From the cell containing the given text, extract its center point as [X, Y] coordinate. 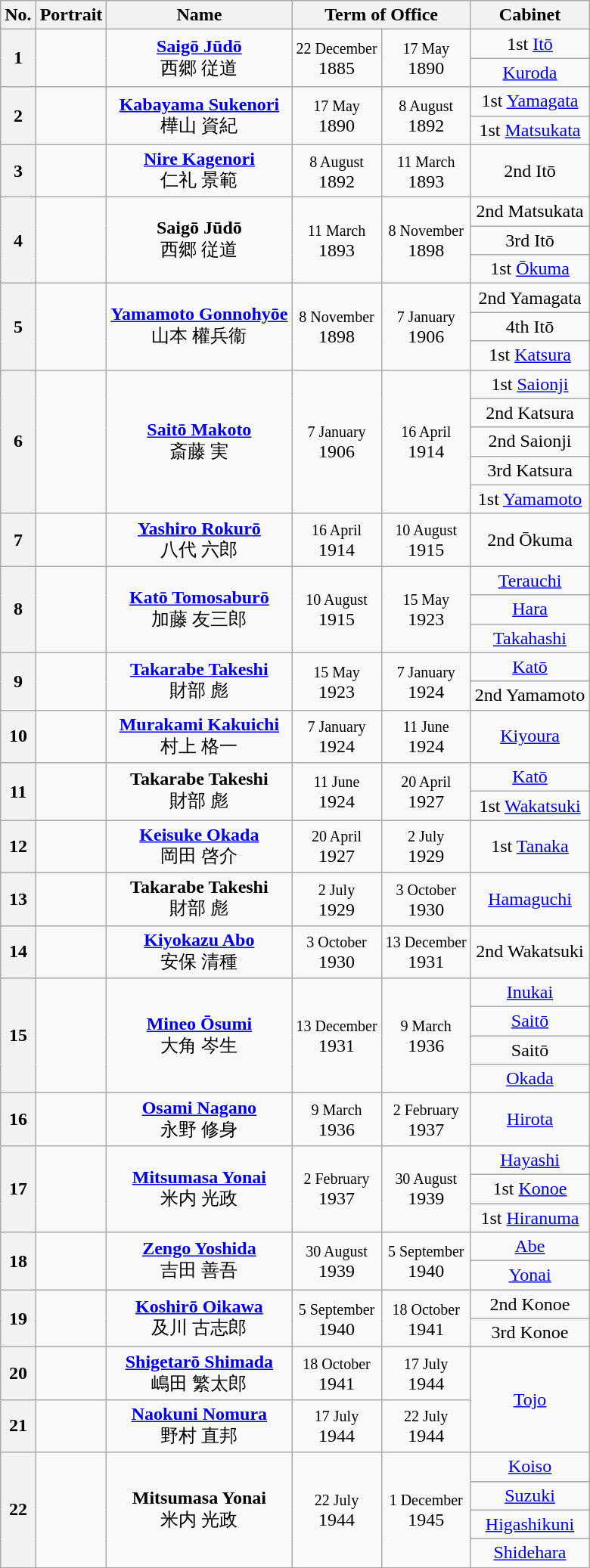
Kuroda [529, 73]
Kiyokazu Abo安保 清種 [200, 952]
1 [18, 58]
Suzuki [529, 1495]
19 [18, 1319]
Murakami Kakuichi村上 格一 [200, 736]
Koshirō Oikawa及川 古志郎 [200, 1319]
9 [18, 681]
22 [18, 1510]
Cabinet [529, 15]
Keisuke Okada岡田 啓介 [200, 847]
4 [18, 240]
Yamamoto Gonnohyōe山本 權兵衞 [200, 327]
12 [18, 847]
21 [18, 1426]
Hayashi [529, 1160]
14 [18, 952]
3rd Katsura [529, 470]
5 [18, 327]
3rd Itō [529, 240]
2nd Matsukata [529, 212]
Shigetarō Shimada嶋田 繁太郎 [200, 1374]
Abe [529, 1247]
2nd Wakatsuki [529, 952]
Name [200, 15]
1st Wakatsuki [529, 806]
6 [18, 442]
Inukai [529, 993]
1st Saionji [529, 384]
Katō Tomosaburō加藤 友三郎 [200, 609]
Okada [529, 1079]
7 [18, 540]
Yonai [529, 1275]
1st Ōkuma [529, 269]
3 [18, 171]
20 [18, 1374]
22 December1885 [337, 58]
Naokuni Nomura野村 直邦 [200, 1426]
Koiso [529, 1467]
Takahashi [529, 638]
Term of Office [381, 15]
Zengo Yoshida吉田 善吾 [200, 1261]
Mineo Ōsumi大角 岑生 [200, 1036]
16 [18, 1120]
Shidehara [529, 1553]
4th Itō [529, 327]
17 [18, 1188]
1st Yamamoto [529, 499]
2 [18, 116]
15 [18, 1036]
3rd Konoe [529, 1333]
2nd Yamagata [529, 298]
Terauchi [529, 581]
1st Yamagata [529, 101]
Kabayama Sukenori樺山 資紀 [200, 116]
Hara [529, 609]
Higashikuni [529, 1524]
1st Tanaka [529, 847]
Kiyoura [529, 736]
2nd Konoe [529, 1304]
18 [18, 1261]
Saitō Makoto斎藤 実 [200, 442]
1st Konoe [529, 1188]
2nd Saionji [529, 442]
1st Hiranuma [529, 1218]
No. [18, 15]
Yashiro Rokurō八代 六郎 [200, 540]
1st Katsura [529, 355]
11 [18, 792]
2nd Itō [529, 171]
Osami Nagano永野 修身 [200, 1120]
1st Itō [529, 44]
10 [18, 736]
Hirota [529, 1120]
Hamaguchi [529, 899]
2nd Katsura [529, 413]
Tojo [529, 1400]
2nd Ōkuma [529, 540]
8 [18, 609]
Portrait [71, 15]
1st Matsukata [529, 130]
2nd Yamamoto [529, 696]
Nire Kagenori仁礼 景範 [200, 171]
13 [18, 899]
1 December1945 [426, 1510]
